Search for the cell housing the specified text and yield its [X, Y] center coordinate. 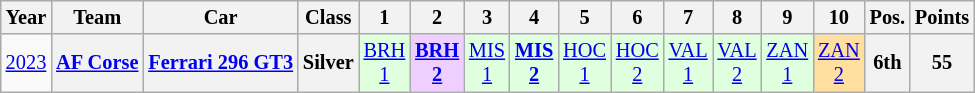
MIS1 [487, 63]
7 [688, 17]
4 [534, 17]
Car [220, 17]
3 [487, 17]
AF Corse [97, 63]
ZAN2 [839, 63]
Ferrari 296 GT3 [220, 63]
HOC2 [638, 63]
5 [584, 17]
Year [26, 17]
8 [738, 17]
HOC1 [584, 63]
55 [942, 63]
6th [888, 63]
Points [942, 17]
Pos. [888, 17]
1 [385, 17]
MIS2 [534, 63]
BRH2 [437, 63]
VAL1 [688, 63]
ZAN1 [787, 63]
2023 [26, 63]
6 [638, 17]
BRH1 [385, 63]
10 [839, 17]
Silver [328, 63]
Class [328, 17]
2 [437, 17]
9 [787, 17]
VAL2 [738, 63]
Team [97, 17]
